Locate the cell with the specified text and output its (x, y) center coordinate. 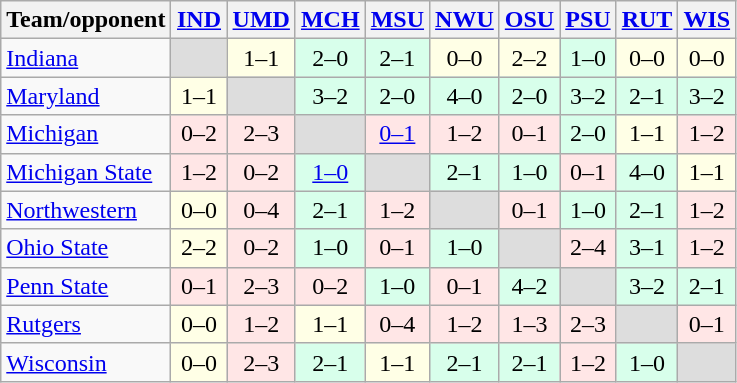
1–3 (529, 324)
PSU (588, 20)
NWU (465, 20)
OSU (529, 20)
MSU (397, 20)
UMD (261, 20)
WIS (707, 20)
MCH (330, 20)
3–1 (647, 248)
Maryland (86, 96)
Ohio State (86, 248)
4–2 (529, 286)
Penn State (86, 286)
2–4 (588, 248)
Team/opponent (86, 20)
Wisconsin (86, 362)
IND (199, 20)
Michigan State (86, 172)
Northwestern (86, 210)
RUT (647, 20)
Indiana (86, 58)
Rutgers (86, 324)
Michigan (86, 134)
